Scan for the cell matching the given text and deliver its (X, Y) coordinate at center. 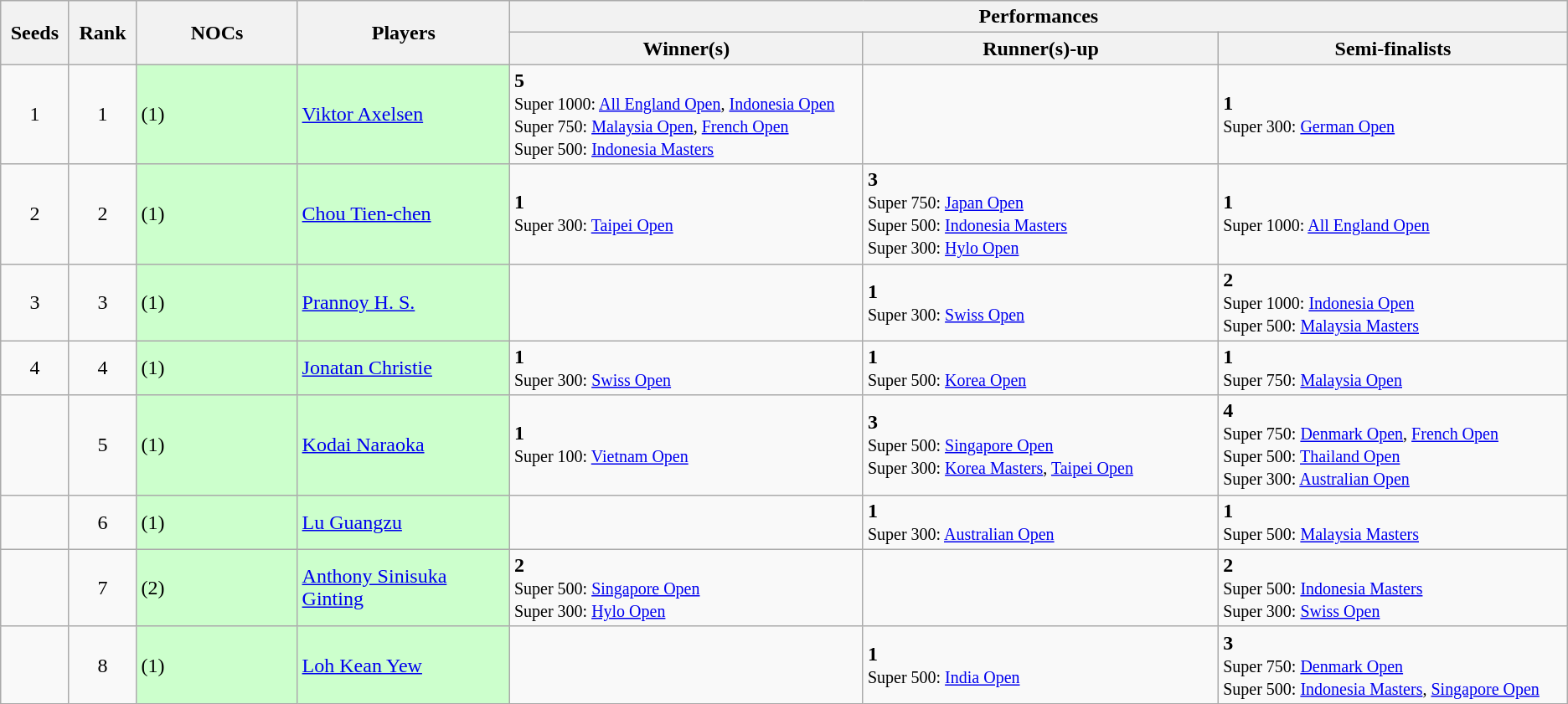
Winner(s) (686, 49)
6 (102, 522)
1Super 750: Malaysia Open (1394, 368)
1Super 300: Taipei Open (686, 214)
1Super 500: India Open (1040, 665)
2Super 500: Singapore OpenSuper 300: Hylo Open (686, 588)
3Super 750: Japan OpenSuper 500: Indonesia MastersSuper 300: Hylo Open (1040, 214)
Chou Tien-chen (404, 214)
4Super 750: Denmark Open, French OpenSuper 500: Thailand OpenSuper 300: Australian Open (1394, 445)
7 (102, 588)
Loh Kean Yew (404, 665)
5Super 1000: All England Open, Indonesia OpenSuper 750: Malaysia Open, French OpenSuper 500: Indonesia Masters (686, 114)
Anthony Sinisuka Ginting (404, 588)
Runner(s)-up (1040, 49)
1Super 300: German Open (1394, 114)
2Super 500: Indonesia MastersSuper 300: Swiss Open (1394, 588)
Lu Guangzu (404, 522)
1Super 300: Australian Open (1040, 522)
8 (102, 665)
Players (404, 33)
Jonatan Christie (404, 368)
Semi-finalists (1394, 49)
3Super 750: Denmark OpenSuper 500: Indonesia Masters, Singapore Open (1394, 665)
Rank (102, 33)
3Super 500: Singapore OpenSuper 300: Korea Masters, Taipei Open (1040, 445)
1Super 1000: All England Open (1394, 214)
5 (102, 445)
1Super 500: Korea Open (1040, 368)
Kodai Naraoka (404, 445)
(2) (217, 588)
Performances (1039, 17)
NOCs (217, 33)
2Super 1000: Indonesia OpenSuper 500: Malaysia Masters (1394, 302)
Prannoy H. S. (404, 302)
Viktor Axelsen (404, 114)
1Super 100: Vietnam Open (686, 445)
1Super 500: Malaysia Masters (1394, 522)
Seeds (35, 33)
